Pinpoint the cell where the given text exists, returning its [x, y] midpoint coordinate. 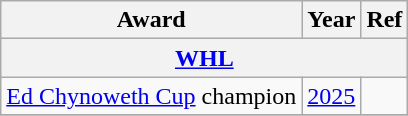
Year [332, 20]
Ref [384, 20]
Ed Chynoweth Cup champion [152, 96]
WHL [204, 58]
2025 [332, 96]
Award [152, 20]
